For the text-containing cell, return its midpoint in (X, Y) coordinate format. 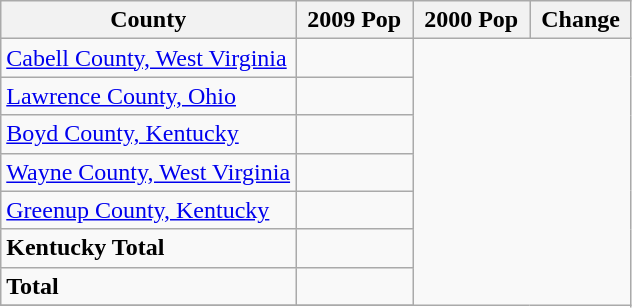
Lawrence County, Ohio (148, 96)
County (148, 20)
Wayne County, West Virginia (148, 172)
Change (581, 20)
Kentucky Total (148, 248)
Greenup County, Kentucky (148, 210)
Boyd County, Kentucky (148, 134)
2000 Pop (472, 20)
Cabell County, West Virginia (148, 58)
2009 Pop (354, 20)
Total (148, 286)
